Return [x, y] of the center of cell containing provided text 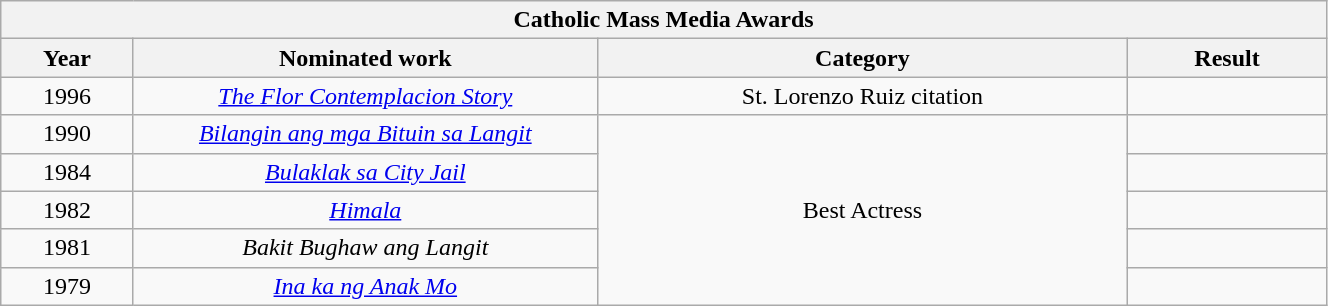
Category [862, 58]
1979 [68, 286]
1981 [68, 248]
Ina ka ng Anak Mo [365, 286]
Year [68, 58]
1996 [68, 96]
Result [1228, 58]
1984 [68, 172]
Bakit Bughaw ang Langit [365, 248]
Himala [365, 210]
Best Actress [862, 210]
1990 [68, 134]
Nominated work [365, 58]
Bilangin ang mga Bituin sa Langit [365, 134]
Bulaklak sa City Jail [365, 172]
The Flor Contemplacion Story [365, 96]
Catholic Mass Media Awards [664, 20]
St. Lorenzo Ruiz citation [862, 96]
1982 [68, 210]
